Identify which cell holds the provided text, then report its [X, Y] central coordinate. 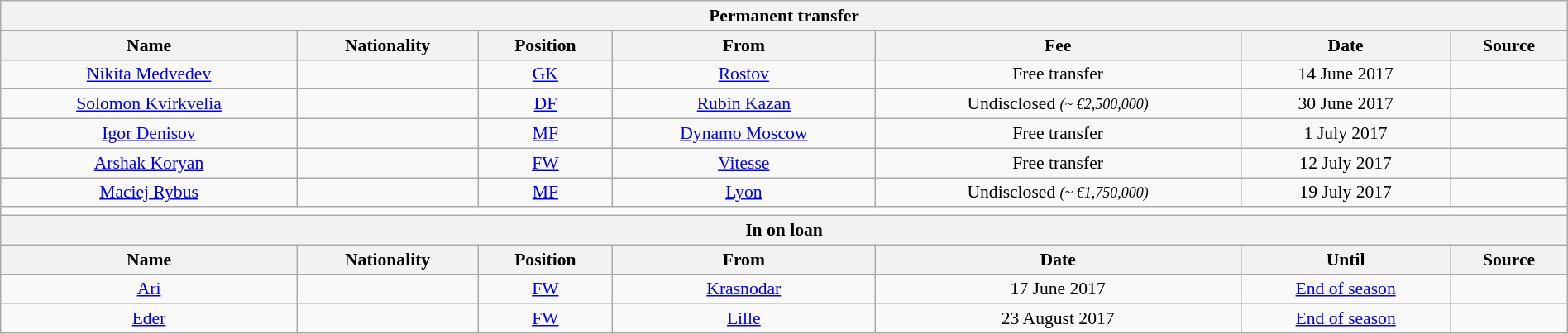
Dynamo Moscow [744, 134]
1 July 2017 [1346, 134]
Krasnodar [744, 289]
Permanent transfer [784, 16]
Undisclosed (~ €1,750,000) [1059, 193]
Maciej Rybus [149, 193]
17 June 2017 [1059, 289]
Eder [149, 319]
23 August 2017 [1059, 319]
Ari [149, 289]
19 July 2017 [1346, 193]
Solomon Kvirkvelia [149, 104]
Rostov [744, 74]
Nikita Medvedev [149, 74]
DF [546, 104]
14 June 2017 [1346, 74]
Until [1346, 260]
Fee [1059, 45]
In on loan [784, 231]
12 July 2017 [1346, 163]
Vitesse [744, 163]
Igor Denisov [149, 134]
Lyon [744, 193]
Arshak Koryan [149, 163]
30 June 2017 [1346, 104]
Undisclosed (~ €2,500,000) [1059, 104]
Rubin Kazan [744, 104]
GK [546, 74]
Lille [744, 319]
